For the text-containing cell, return its midpoint in (X, Y) coordinate format. 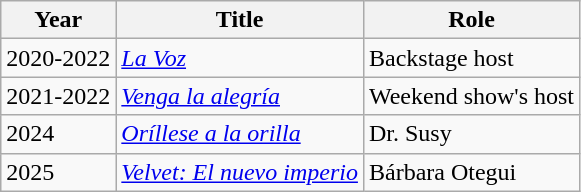
Dr. Susy (471, 134)
2025 (58, 172)
2024 (58, 134)
Title (240, 20)
Year (58, 20)
Oríllese a la orilla (240, 134)
2020-2022 (58, 58)
Weekend show's host (471, 96)
Backstage host (471, 58)
Venga la alegría (240, 96)
Role (471, 20)
2021-2022 (58, 96)
Velvet: El nuevo imperio (240, 172)
Bárbara Otegui (471, 172)
La Voz (240, 58)
